Determine the (x, y) coordinate at the center of the cell enclosing the given text.  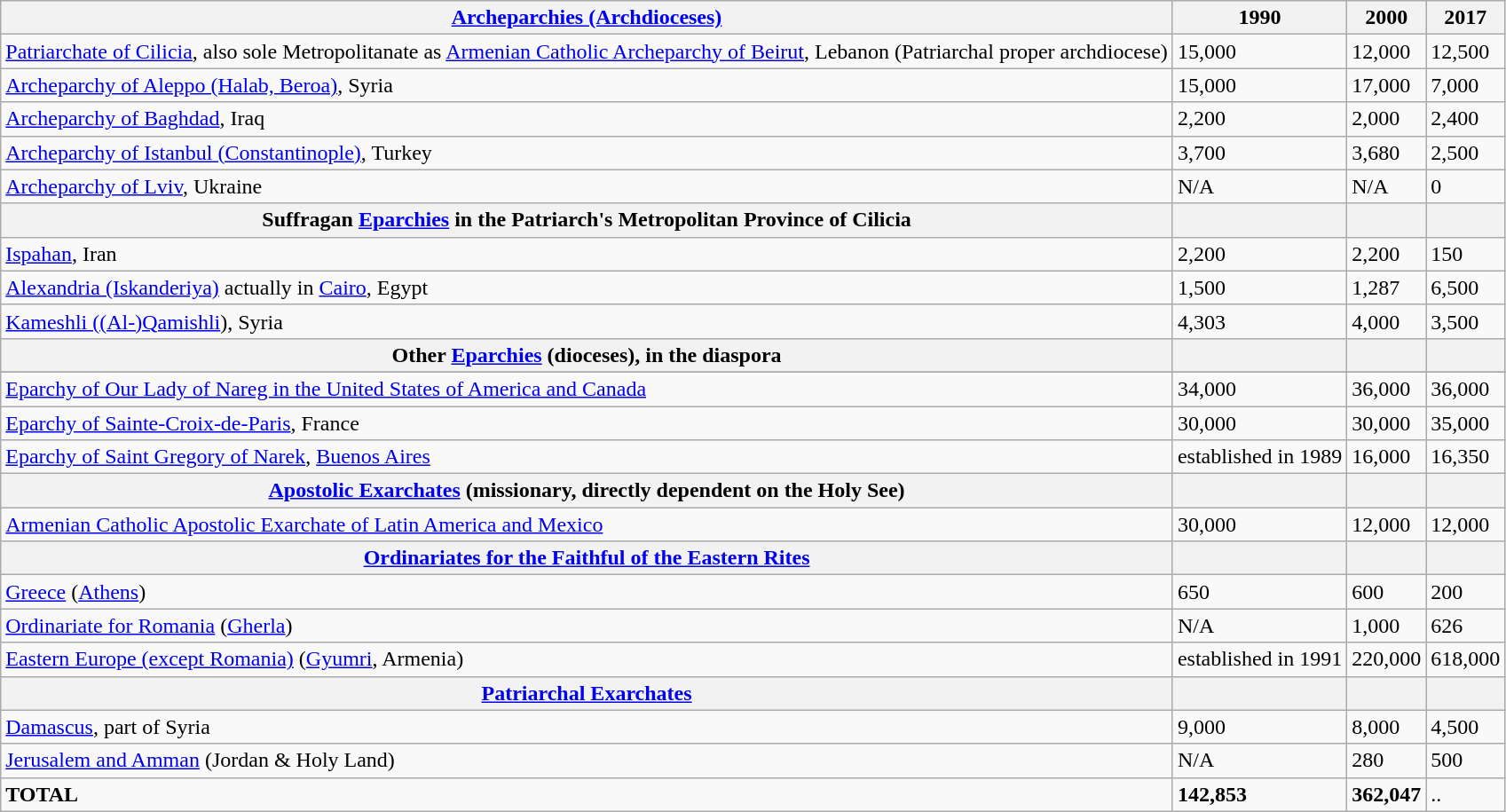
Kameshli ((Al-)Qamishli), Syria (587, 321)
Archeparchy of Baghdad, Iraq (587, 119)
12,500 (1466, 51)
4,500 (1466, 727)
9,000 (1259, 727)
Suffragan Eparchies in the Patriarch's Metropolitan Province of Cilicia (587, 220)
Patriarchate of Cilicia, also sole Metropolitanate as Armenian Catholic Archeparchy of Beirut, Lebanon (Patriarchal proper archdiocese) (587, 51)
established in 1991 (1259, 659)
Archeparchies (Archdioceses) (587, 18)
Patriarchal Exarchates (587, 693)
Eparchy of Our Lady of Nareg in the United States of America and Canada (587, 389)
Archeparchy of Istanbul (Constantinople), Turkey (587, 153)
362,047 (1386, 794)
1,000 (1386, 626)
2,000 (1386, 119)
200 (1466, 592)
17,000 (1386, 85)
Jerusalem and Amman (Jordan & Holy Land) (587, 761)
600 (1386, 592)
Ordinariates for the Faithful of the Eastern Rites (587, 558)
established in 1989 (1259, 457)
3,500 (1466, 321)
Eparchy of Sainte-Croix-de-Paris, France (587, 423)
618,000 (1466, 659)
Damascus, part of Syria (587, 727)
3,700 (1259, 153)
626 (1466, 626)
2,400 (1466, 119)
1,500 (1259, 288)
3,680 (1386, 153)
Archeparchy of Lviv, Ukraine (587, 186)
650 (1259, 592)
0 (1466, 186)
Ordinariate for Romania (Gherla) (587, 626)
16,350 (1466, 457)
280 (1386, 761)
142,853 (1259, 794)
16,000 (1386, 457)
Eastern Europe (except Romania) (Gyumri, Armenia) (587, 659)
2000 (1386, 18)
Apostolic Exarchates (missionary, directly dependent on the Holy See) (587, 491)
.. (1466, 794)
2,500 (1466, 153)
1,287 (1386, 288)
4,303 (1259, 321)
Other Eparchies (dioceses), in the diaspora (587, 355)
Armenian Catholic Apostolic Exarchate of Latin America and Mexico (587, 524)
1990 (1259, 18)
34,000 (1259, 389)
Alexandria (Iskanderiya) actually in Cairo, Egypt (587, 288)
35,000 (1466, 423)
4,000 (1386, 321)
6,500 (1466, 288)
Greece (Athens) (587, 592)
TOTAL (587, 794)
8,000 (1386, 727)
150 (1466, 254)
2017 (1466, 18)
Ispahan, Iran (587, 254)
7,000 (1466, 85)
Archeparchy of Aleppo (Halab, Beroa), Syria (587, 85)
500 (1466, 761)
220,000 (1386, 659)
Eparchy of Saint Gregory of Narek, Buenos Aires (587, 457)
